Capture the cell that displays the provided text and extract its (x, y) central coordinate. 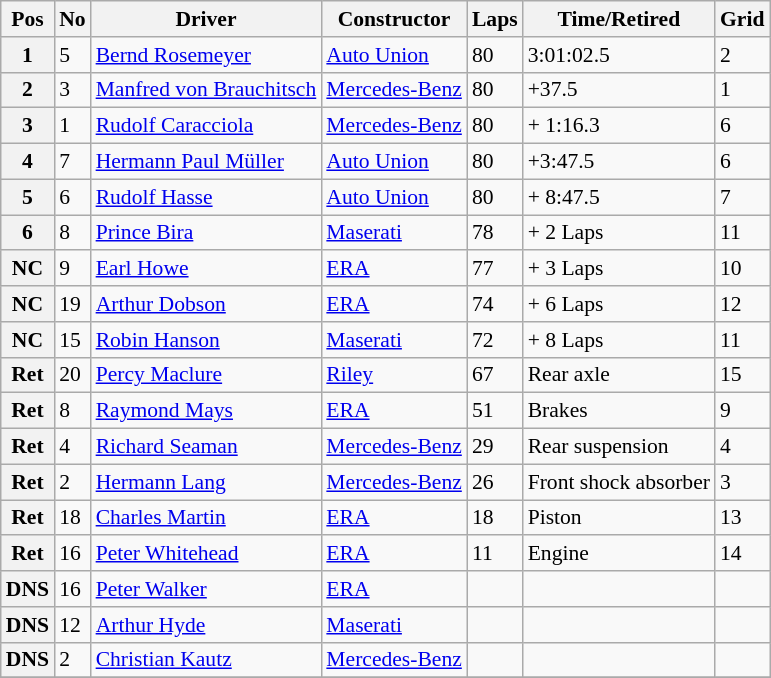
Laps (495, 19)
Arthur Hyde (206, 625)
No (72, 19)
Brakes (619, 411)
Percy Maclure (206, 375)
Bernd Rosemeyer (206, 55)
+3:47.5 (619, 162)
Prince Bira (206, 233)
Pos (28, 19)
Earl Howe (206, 269)
Constructor (394, 19)
Front shock absorber (619, 482)
Rudolf Caracciola (206, 126)
Hermann Lang (206, 482)
78 (495, 233)
Rear suspension (619, 447)
72 (495, 340)
Raymond Mays (206, 411)
Arthur Dobson (206, 304)
77 (495, 269)
Peter Whitehead (206, 554)
+ 8:47.5 (619, 197)
Hermann Paul Müller (206, 162)
29 (495, 447)
Richard Seaman (206, 447)
Piston (619, 518)
74 (495, 304)
Engine (619, 554)
+ 3 Laps (619, 269)
+ 1:16.3 (619, 126)
Peter Walker (206, 589)
Manfred von Brauchitsch (206, 90)
+ 2 Laps (619, 233)
Riley (394, 375)
Time/Retired (619, 19)
Charles Martin (206, 518)
Rudolf Hasse (206, 197)
19 (72, 304)
20 (72, 375)
13 (742, 518)
Grid (742, 19)
Robin Hanson (206, 340)
Rear axle (619, 375)
26 (495, 482)
Christian Kautz (206, 660)
+ 8 Laps (619, 340)
14 (742, 554)
51 (495, 411)
3:01:02.5 (619, 55)
10 (742, 269)
+ 6 Laps (619, 304)
67 (495, 375)
+37.5 (619, 90)
Driver (206, 19)
